Capture the cell that displays the provided text and extract its (x, y) central coordinate. 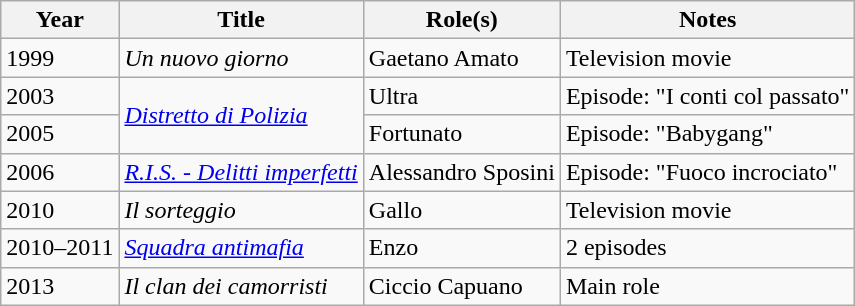
Ciccio Capuano (462, 286)
Il sorteggio (241, 210)
Episode: "I conti col passato" (708, 96)
Main role (708, 286)
Distretto di Polizia (241, 115)
Episode: "Babygang" (708, 134)
Ultra (462, 96)
Un nuovo giorno (241, 58)
R.I.S. - Delitti imperfetti (241, 172)
2006 (60, 172)
Gallo (462, 210)
Role(s) (462, 20)
Episode: "Fuoco incrociato" (708, 172)
Title (241, 20)
2005 (60, 134)
1999 (60, 58)
Squadra antimafia (241, 248)
Fortunato (462, 134)
2 episodes (708, 248)
2003 (60, 96)
2013 (60, 286)
Gaetano Amato (462, 58)
Year (60, 20)
2010 (60, 210)
Notes (708, 20)
Alessandro Sposini (462, 172)
Enzo (462, 248)
Il clan dei camorristi (241, 286)
2010–2011 (60, 248)
